Identify which cell holds the provided text, then report its [X, Y] central coordinate. 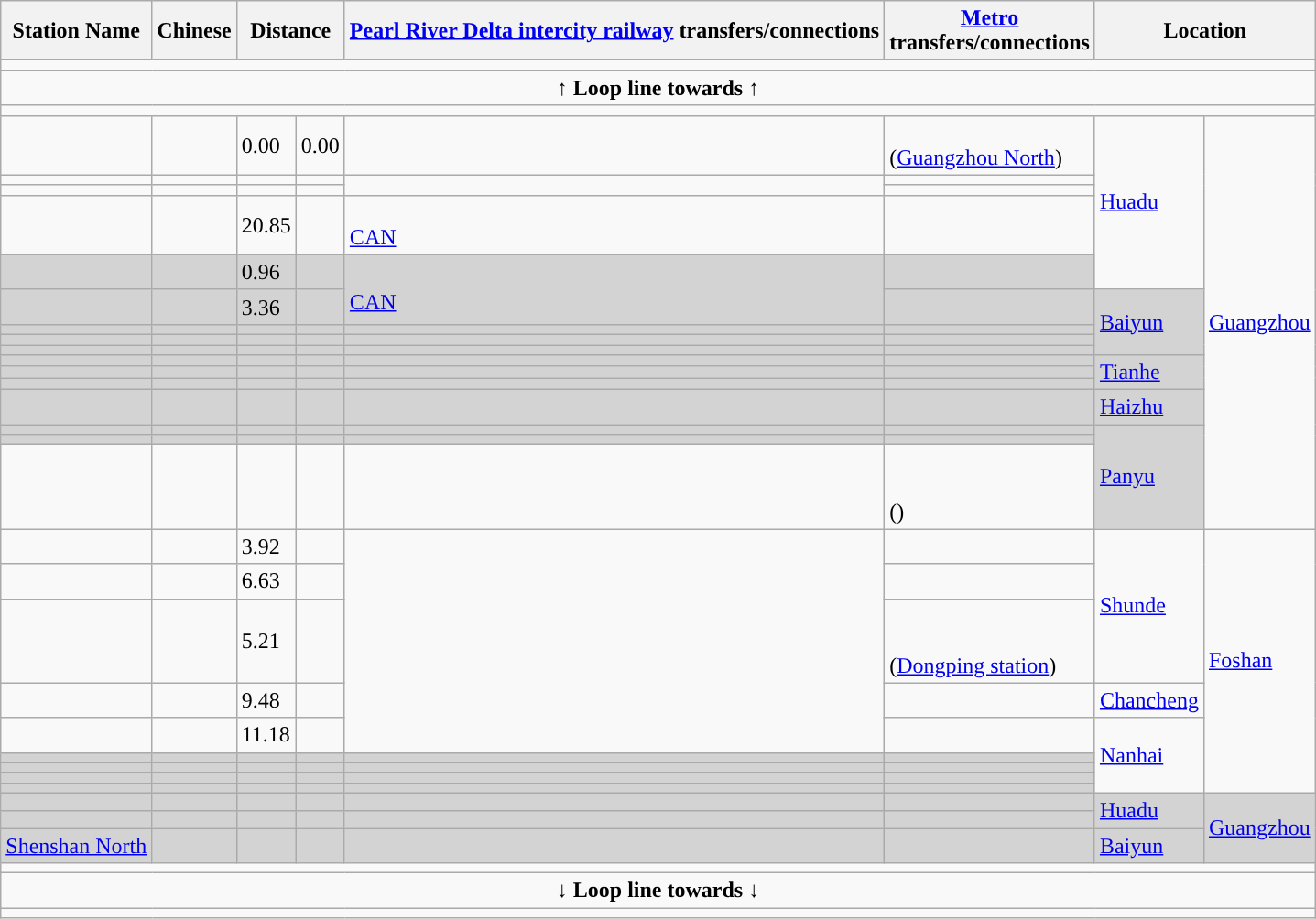
11.18 [266, 735]
Metrotransfers/connections [990, 31]
5.21 [266, 641]
3.92 [266, 546]
Location [1205, 31]
Station Name [77, 31]
Nanhai [1148, 755]
(Dongping station) [990, 641]
6.63 [266, 581]
↓ Loop line towards ↓ [658, 891]
↑ Loop line towards ↑ [658, 88]
0.96 [266, 272]
Foshan [1259, 661]
Pearl River Delta intercity railway transfers/connections [614, 31]
Panyu [1148, 477]
Shunde [1148, 606]
Shenshan North [77, 845]
Chinese [194, 31]
9.48 [266, 700]
Haizhu [1148, 407]
Chancheng [1148, 700]
Distance [290, 31]
3.36 [266, 307]
20.85 [266, 225]
(Guangzhou North) [990, 145]
() [990, 487]
Tianhe [1148, 373]
